For the text-containing cell, return its midpoint in (X, Y) coordinate format. 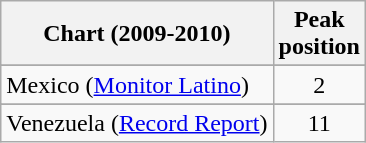
Chart (2009-2010) (137, 34)
Mexico (Monitor Latino) (137, 85)
2 (319, 85)
11 (319, 123)
Peakposition (319, 34)
Venezuela (Record Report) (137, 123)
